Detect which cell encompasses the target text, then output its (X, Y) center coordinate. 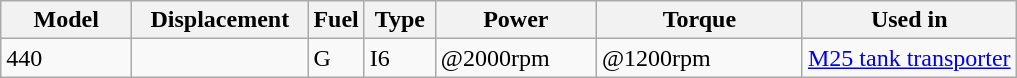
I6 (400, 58)
@2000rpm (516, 58)
440 (66, 58)
Displacement (220, 20)
Type (400, 20)
Torque (699, 20)
G (336, 58)
Fuel (336, 20)
@1200rpm (699, 58)
Used in (909, 20)
Model (66, 20)
Power (516, 20)
M25 tank transporter (909, 58)
